Extract the (x, y) coordinate from the center of the cell holding the provided text.  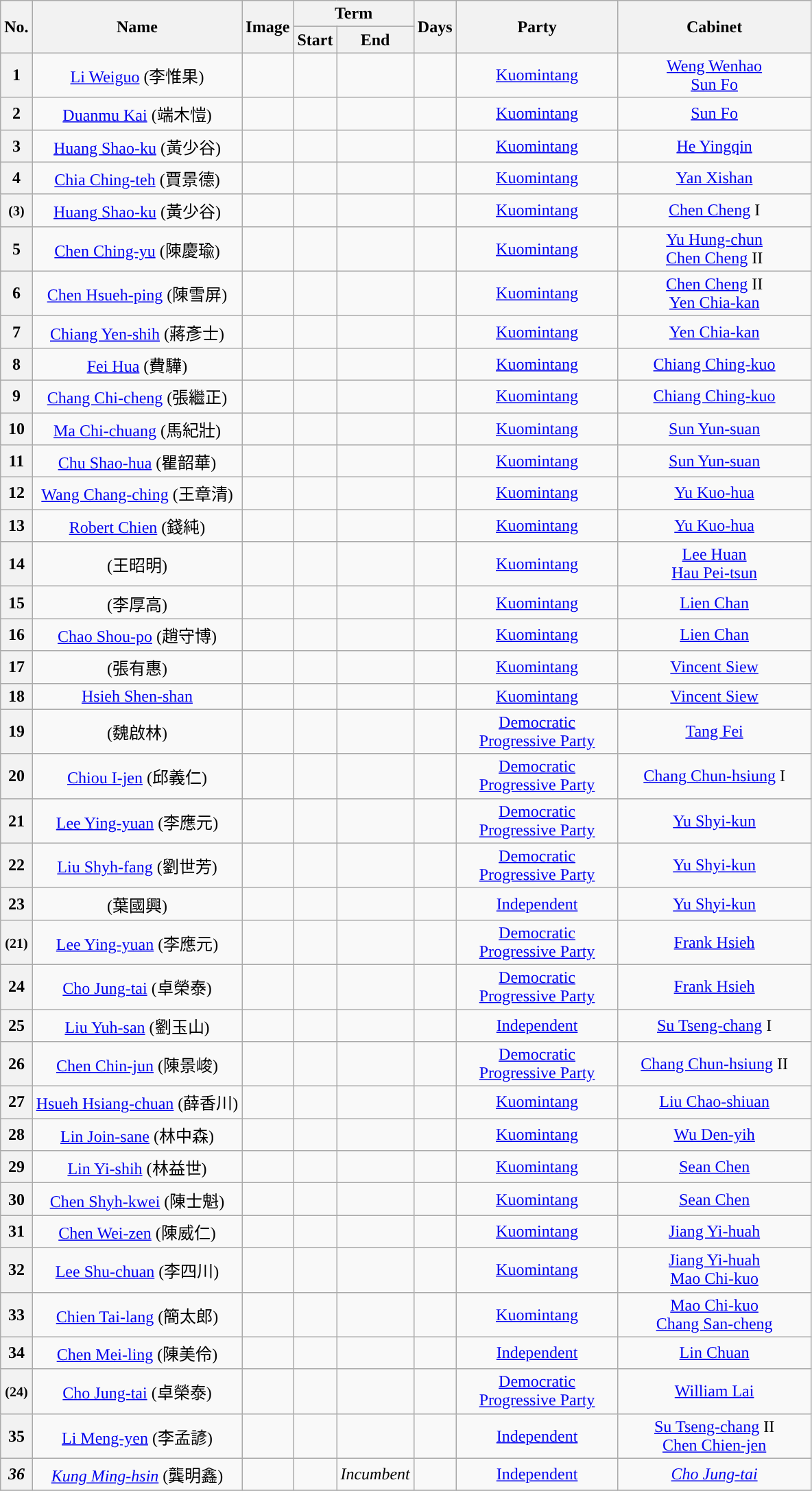
Lin Yi-shih (林益世) (137, 1167)
11 (16, 461)
34 (16, 1352)
Yan Xishan (715, 178)
8 (16, 363)
16 (16, 635)
10 (16, 429)
Su Tseng-chang I (715, 1026)
Name (137, 27)
Chen Cheng IIYen Chia-kan (715, 294)
Sun Fo (715, 114)
Li Weiguo (李惟果) (137, 75)
No. (16, 27)
Liu Yuh-san (劉玉山) (137, 1026)
Fei Hua (費驊) (137, 363)
Wang Chang-ching (王章清) (137, 494)
(3) (16, 210)
Mao Chi-kuoChang San-cheng (715, 1314)
Tang Fei (715, 731)
27 (16, 1103)
Lin Chuan (715, 1352)
(21) (16, 942)
Chen Mei-ling (陳美伶) (137, 1352)
Chang Chun-hsiung I (715, 776)
Chia Ching-teh (賈景德) (137, 178)
24 (16, 986)
21 (16, 820)
Cabinet (715, 27)
Lee Shu-chuan (李四川) (137, 1270)
7 (16, 332)
Hsueh Hsiang-chuan (薛香川) (137, 1103)
End (375, 40)
12 (16, 494)
He Yingqin (715, 145)
Cho Jung-tai (715, 1475)
2 (16, 114)
13 (16, 525)
(王昭明) (137, 564)
Yen Chia-kan (715, 332)
32 (16, 1270)
Robert Chien (錢純) (137, 525)
(李厚高) (137, 602)
Kung Ming-hsin (龔明鑫) (137, 1475)
Lee HuanHau Pei-tsun (715, 564)
Jiang Yi-huah (715, 1232)
Term (354, 14)
Chang Chi-cheng (張繼正) (137, 396)
Jiang Yi-huahMao Chi-kuo (715, 1270)
Chang Chun-hsiung II (715, 1064)
23 (16, 904)
31 (16, 1232)
(葉國興) (137, 904)
Image (267, 27)
Chen Chin-jun (陳景峻) (137, 1064)
Chen Wei-zen (陳威仁) (137, 1232)
9 (16, 396)
15 (16, 602)
Chiang Yen-shih (蔣彥士) (137, 332)
1 (16, 75)
3 (16, 145)
18 (16, 696)
Chen Shyh-kwei (陳士魁) (137, 1199)
(張有惠) (137, 667)
19 (16, 731)
Duanmu Kai (端木愷) (137, 114)
36 (16, 1475)
17 (16, 667)
Chiou I-jen (邱義仁) (137, 776)
14 (16, 564)
28 (16, 1134)
35 (16, 1436)
Weng WenhaoSun Fo (715, 75)
33 (16, 1314)
Chen Hsueh-ping (陳雪屏) (137, 294)
29 (16, 1167)
Incumbent (375, 1475)
(魏啟林) (137, 731)
Yu Hung-chunChen Cheng II (715, 248)
25 (16, 1026)
30 (16, 1199)
Chen Cheng I (715, 210)
Liu Shyh-fang (劉世芳) (137, 866)
Liu Chao-shiuan (715, 1103)
6 (16, 294)
26 (16, 1064)
Days (435, 27)
William Lai (715, 1391)
5 (16, 248)
Chien Tai-lang (簡太郎) (137, 1314)
(24) (16, 1391)
Hsieh Shen-shan (137, 696)
Start (315, 40)
Chen Ching-yu (陳慶瑜) (137, 248)
Chu Shao-hua (瞿韶華) (137, 461)
Su Tseng-chang IIChen Chien-jen (715, 1436)
Party (537, 27)
4 (16, 178)
Ma Chi-chuang (馬紀壯) (137, 429)
Li Meng-yen (李孟諺) (137, 1436)
Wu Den-yih (715, 1134)
20 (16, 776)
22 (16, 866)
Lin Join-sane (林中森) (137, 1134)
Chao Shou-po (趙守博) (137, 635)
